Pinpoint the cell where the given text exists, returning its (X, Y) midpoint coordinate. 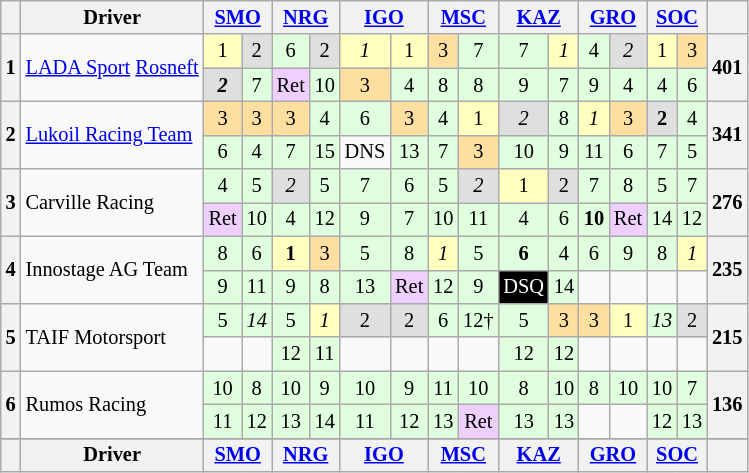
TAIF Motorsport (112, 336)
12† (478, 320)
276 (727, 202)
Carville Racing (112, 202)
DNS (365, 152)
Innostage AG Team (112, 270)
Lukoil Racing Team (112, 134)
235 (727, 270)
341 (727, 134)
DSQ (523, 287)
15 (325, 152)
Rumos Racing (112, 404)
LADA Sport Rosneft (112, 68)
401 (727, 68)
136 (727, 404)
215 (727, 336)
